Capture the cell that displays the provided text and extract its (X, Y) central coordinate. 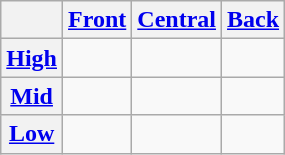
Back (254, 20)
Low (32, 134)
Front (98, 20)
High (32, 58)
Central (177, 20)
Mid (32, 96)
